Find where the given text appears and provide that cell's center as [x, y] coordinate. 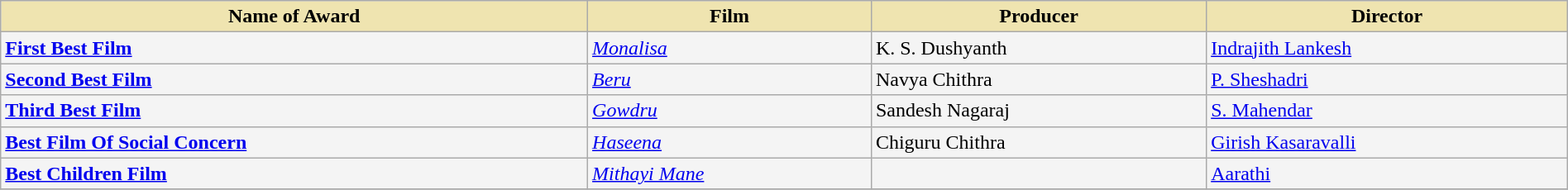
Haseena [729, 142]
Best Children Film [294, 173]
Best Film Of Social Concern [294, 142]
Aarathi [1388, 173]
Navya Chithra [1039, 79]
Producer [1039, 17]
Monalisa [729, 48]
Girish Kasaravalli [1388, 142]
S. Mahendar [1388, 111]
K. S. Dushyanth [1039, 48]
Director [1388, 17]
Indrajith Lankesh [1388, 48]
P. Sheshadri [1388, 79]
Sandesh Nagaraj [1039, 111]
Mithayi Mane [729, 173]
First Best Film [294, 48]
Second Best Film [294, 79]
Third Best Film [294, 111]
Name of Award [294, 17]
Film [729, 17]
Gowdru [729, 111]
Chiguru Chithra [1039, 142]
Beru [729, 79]
